Detect which cell encompasses the target text, then output its (x, y) center coordinate. 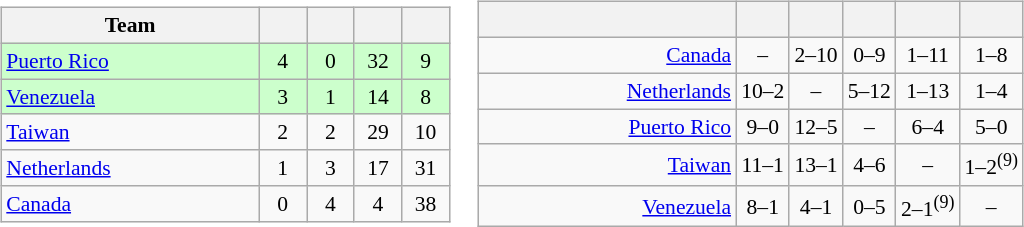
4–1 (816, 206)
4–6 (870, 164)
2–10 (816, 55)
6–4 (928, 127)
14 (378, 97)
11–1 (762, 164)
5–0 (991, 127)
13–1 (816, 164)
29 (378, 132)
10 (426, 132)
0–5 (870, 206)
9–0 (762, 127)
5–12 (870, 91)
31 (426, 168)
38 (426, 204)
Team (130, 26)
8–1 (762, 206)
12–5 (816, 127)
32 (378, 61)
2–1(9) (928, 206)
1–4 (991, 91)
17 (378, 168)
1–11 (928, 55)
1–8 (991, 55)
10–2 (762, 91)
9 (426, 61)
8 (426, 97)
1–2(9) (991, 164)
1–13 (928, 91)
0–9 (870, 55)
